Identify which cell holds the provided text, then report its [X, Y] central coordinate. 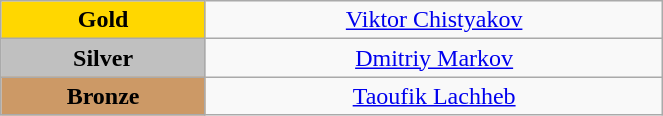
Taoufik Lachheb [434, 96]
Dmitriy Markov [434, 58]
Viktor Chistyakov [434, 20]
Gold [104, 20]
Silver [104, 58]
Bronze [104, 96]
